From the cell containing the given text, extract its center point as [x, y] coordinate. 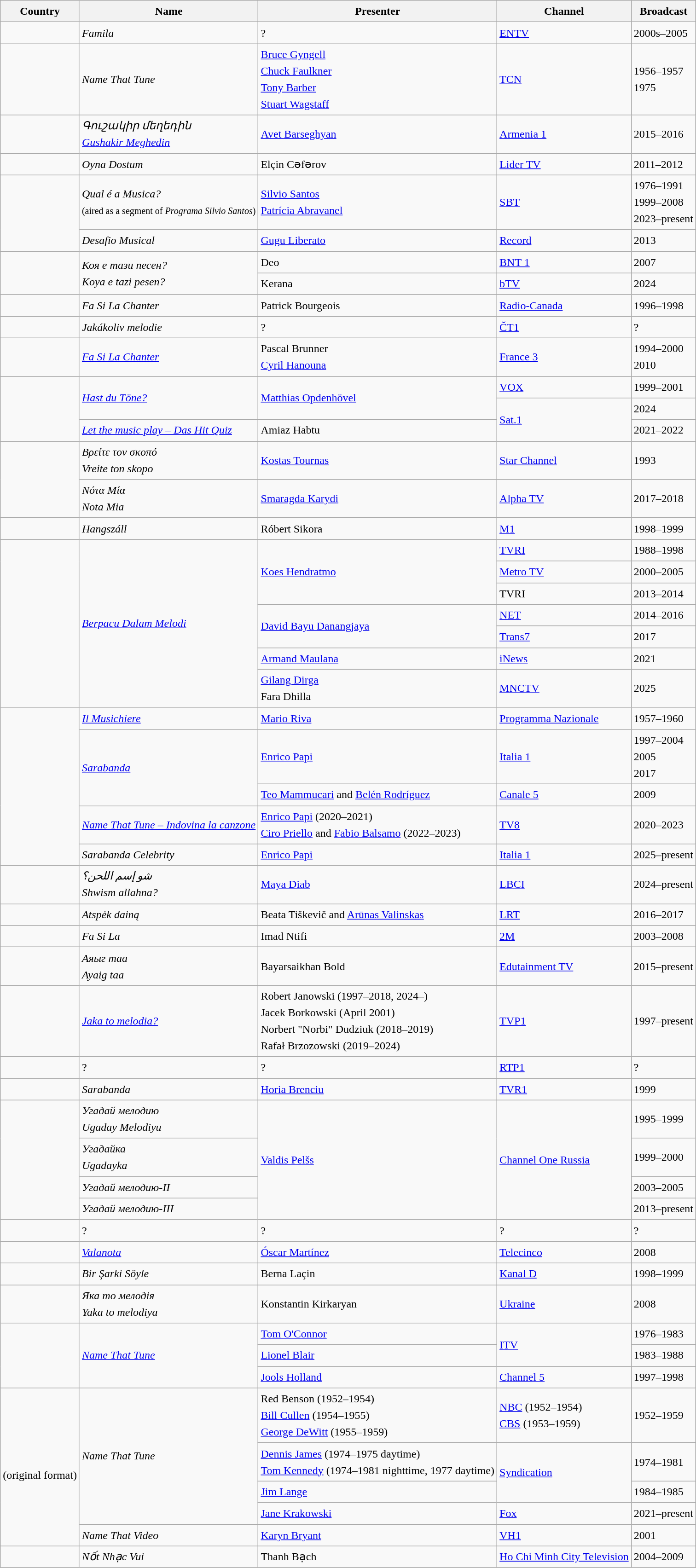
TVR1 [564, 1089]
1997–1998 [663, 1377]
Channel 5 [564, 1377]
Karyn Bryant [377, 1535]
ČT1 [564, 327]
Metro TV [564, 572]
Name [168, 11]
Kostas Tournas [377, 460]
Telecinco [564, 1252]
Koes Hendratmo [377, 572]
Edutainment TV [564, 966]
MNCTV [564, 689]
Valanota [168, 1252]
SBT [564, 203]
Jane Krakowski [377, 1513]
Presenter [377, 11]
Syndication [564, 1473]
NBC (1952–1954)CBS (1953–1959) [564, 1416]
Jim Lange [377, 1492]
2017–2018 [663, 499]
Oyna Dostum [168, 164]
Kanal D [564, 1274]
Berna Laçin [377, 1274]
2015–present [663, 966]
Il Musichiere [168, 718]
Jaka to melodia? [168, 1021]
Fox [564, 1513]
Berpacu Dalam Melodi [168, 623]
Beata Tiškevič and Arūnas Valinskas [377, 915]
Hangszáll [168, 528]
2001 [663, 1535]
RTP1 [564, 1068]
Patrick Bourgeois [377, 306]
2013–2014 [663, 594]
Ukraine [564, 1304]
2014–2016 [663, 615]
Tom O'Connor [377, 1334]
Country [40, 11]
Let the music play – Das Hit Quiz [168, 431]
2021 [663, 658]
LBCI [564, 885]
2013–present [663, 1209]
TCN [564, 79]
1988–1998 [663, 550]
Nốt Nhạc Vui [168, 1556]
2024–present [663, 885]
Name That Tune – Indovina la canzone [168, 825]
Угадай мелодию-III [168, 1209]
2013 [663, 240]
2004–2009 [663, 1556]
Channel [564, 11]
2009 [663, 794]
1997–200420052017 [663, 757]
Channel One Russia [564, 1160]
Qual é a Musica?(aired as a segment of Programa Silvio Santos) [168, 203]
2015–2016 [663, 134]
1996–1998 [663, 306]
TV8 [564, 825]
1957–1960 [663, 718]
1997–present [663, 1021]
Gilang DirgaFara Dhilla [377, 689]
1952–1959 [663, 1416]
Óscar Martínez [377, 1252]
2003–2005 [663, 1187]
Thanh Bạch [377, 1556]
ENTV [564, 33]
Alpha TV [564, 499]
Trans7 [564, 637]
NET [564, 615]
1994–20002010 [663, 357]
1976–19911999–20082023–present [663, 203]
Sat.1 [564, 420]
2016–2017 [663, 915]
David Bayu Danangjaya [377, 626]
Bruce GyngellChuck FaulknerTony BarberStuart Wagstaff [377, 79]
Imad Ntifi [377, 936]
ITV [564, 1345]
1956–19571975 [663, 79]
1984–1985 [663, 1492]
Gugu Liberato [377, 240]
Lider TV [564, 164]
Sarabanda Celebrity [168, 855]
Jools Holland [377, 1377]
Programma Nazionale [564, 718]
2000s–2005 [663, 33]
Name That Video [168, 1535]
УгадайкаUgadayka [168, 1157]
شو إسم اللحن؟Shwism allahna? [168, 885]
Dennis James (1974–1975 daytime)Tom Kennedy (1974–1981 nighttime, 1977 daytime) [377, 1462]
M1 [564, 528]
2000–2005 [663, 572]
1974–1981 [663, 1462]
Record [564, 240]
Kerana [377, 284]
Amiaz Habtu [377, 431]
VH1 [564, 1535]
Atspėk dainą [168, 915]
Radio-Canada [564, 306]
Famila [168, 33]
Robert Janowski (1997–2018, 2024–)Jacek Borkowski (April 2001)Norbert "Norbi" Dudziuk (2018–2019)Rafał Brzozowski (2019–2024) [377, 1021]
Smaragda Karydi [377, 499]
LRT [564, 915]
Գուշակիր մեղեդին Gushakir Meghedin [168, 134]
1999 [663, 1089]
Silvio SantosPatrícia Abravanel [377, 203]
Deo [377, 262]
Elçin Cəfərov [377, 164]
bTV [564, 284]
Canale 5 [564, 794]
VOX [564, 388]
2021–present [663, 1513]
Pascal BrunnerCyril Hanouna [377, 357]
Konstantin Kirkaryan [377, 1304]
TVP1 [564, 1021]
Νότα ΜίαNota Mia [168, 499]
Βρείτε τον σκοπόVreite ton skopo [168, 460]
iNews [564, 658]
2021–2022 [663, 431]
Desafio Musical [168, 240]
Teo Mammucari and Belén Rodríguez [377, 794]
Matthias Opdenhövel [377, 398]
Яка то мелодіяYaka to melodiya [168, 1304]
Enrico Papi (2020–2021)Ciro Priello and Fabio Balsamo (2022–2023) [377, 825]
Jakákoliv melodie [168, 327]
BNT 1 [564, 262]
2020–2023 [663, 825]
Hast du Töne? [168, 398]
Red Benson (1952–1954)Bill Cullen (1954–1955)George DeWitt (1955–1959) [377, 1416]
Bir Şarki Söyle [168, 1274]
Maya Diab [377, 885]
Mario Riva [377, 718]
Armenia 1 [564, 134]
Róbert Sikora [377, 528]
Ho Chi Minh City Television [564, 1556]
(original format) [40, 1467]
France 3 [564, 357]
Avet Barseghyan [377, 134]
Fa Si La [168, 936]
1999–2001 [663, 388]
Угадай мелодию-II [168, 1187]
1993 [663, 460]
Valdis Pelšs [377, 1160]
1983–1988 [663, 1356]
2007 [663, 262]
Horia Brenciu [377, 1089]
1999–2000 [663, 1157]
Bayarsaikhan Bold [377, 966]
2025 [663, 689]
2025–present [663, 855]
Аяыг тааAyaig taa [168, 966]
2M [564, 936]
Broadcast [663, 11]
Угадай мелодиюUgaday Melodiyu [168, 1119]
Коя е тази песен?Koya e tazi pesen? [168, 273]
2003–2008 [663, 936]
2011–2012 [663, 164]
2017 [663, 637]
1976–1983 [663, 1334]
Star Channel [564, 460]
1995–1999 [663, 1119]
Armand Maulana [377, 658]
Lionel Blair [377, 1356]
